Find where the given text appears and provide that cell's center as [X, Y] coordinate. 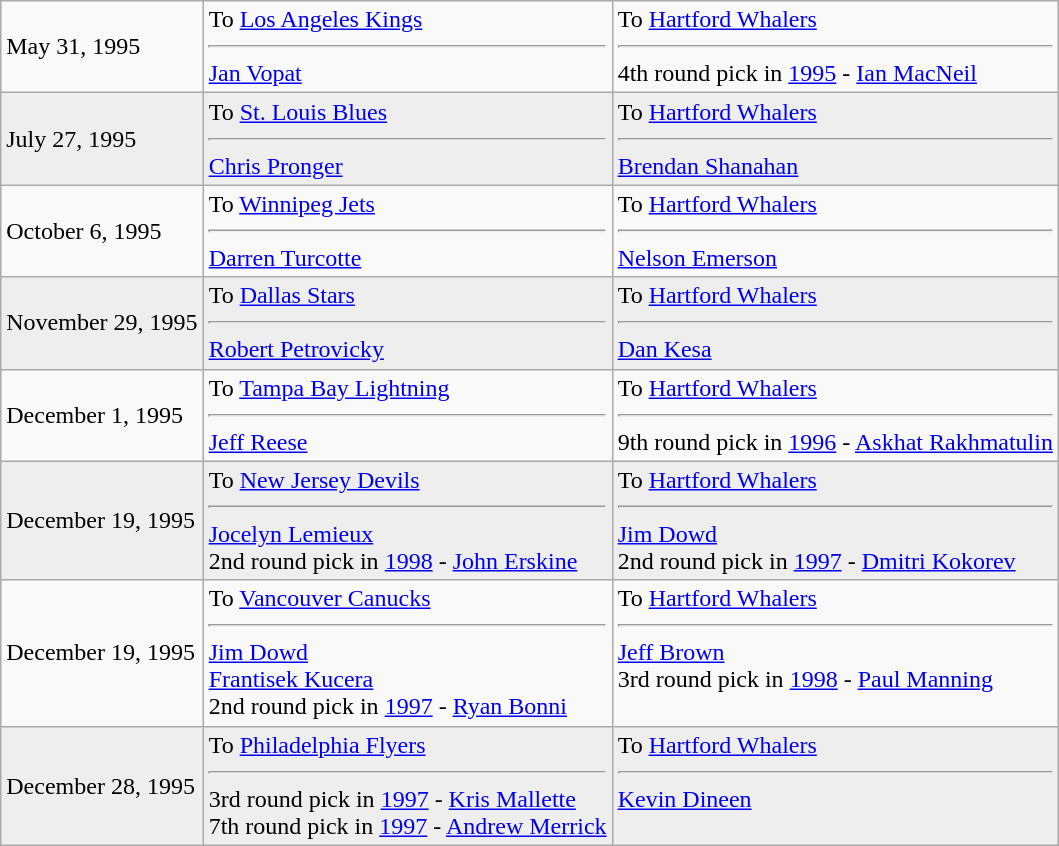
To Hartford Whalers9th round pick in 1996 - Askhat Rakhmatulin [835, 415]
To Hartford WhalersJim Dowd 2nd round pick in 1997 - Dmitri Kokorev [835, 520]
To Los Angeles KingsJan Vopat [408, 47]
October 6, 1995 [102, 231]
To Tampa Bay LightningJeff Reese [408, 415]
To Dallas StarsRobert Petrovicky [408, 323]
To Winnipeg JetsDarren Turcotte [408, 231]
To Hartford WhalersNelson Emerson [835, 231]
November 29, 1995 [102, 323]
May 31, 1995 [102, 47]
To Vancouver CanucksJim Dowd Frantisek Kucera 2nd round pick in 1997 - Ryan Bonni [408, 653]
December 1, 1995 [102, 415]
To Hartford Whalers4th round pick in 1995 - Ian MacNeil [835, 47]
July 27, 1995 [102, 139]
To Philadelphia Flyers3rd round pick in 1997 - Kris Mallette 7th round pick in 1997 - Andrew Merrick [408, 786]
To Hartford WhalersDan Kesa [835, 323]
To St. Louis BluesChris Pronger [408, 139]
December 28, 1995 [102, 786]
To Hartford WhalersJeff Brown 3rd round pick in 1998 - Paul Manning [835, 653]
To Hartford WhalersBrendan Shanahan [835, 139]
To New Jersey DevilsJocelyn Lemieux 2nd round pick in 1998 - John Erskine [408, 520]
To Hartford WhalersKevin Dineen [835, 786]
